Locate the cell with the specified text and output its (X, Y) center coordinate. 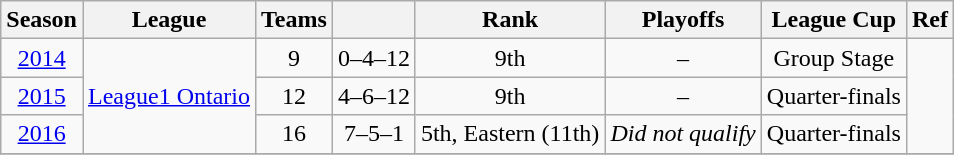
Rank (510, 20)
2016 (42, 134)
League (168, 20)
League1 Ontario (168, 96)
Did not qualify (683, 134)
5th, Eastern (11th) (510, 134)
4–6–12 (374, 96)
7–5–1 (374, 134)
Season (42, 20)
2014 (42, 58)
9 (294, 58)
2015 (42, 96)
Group Stage (834, 58)
16 (294, 134)
Teams (294, 20)
League Cup (834, 20)
0–4–12 (374, 58)
Playoffs (683, 20)
Ref (930, 20)
12 (294, 96)
